Determine the (x, y) coordinate at the center of the cell enclosing the given text.  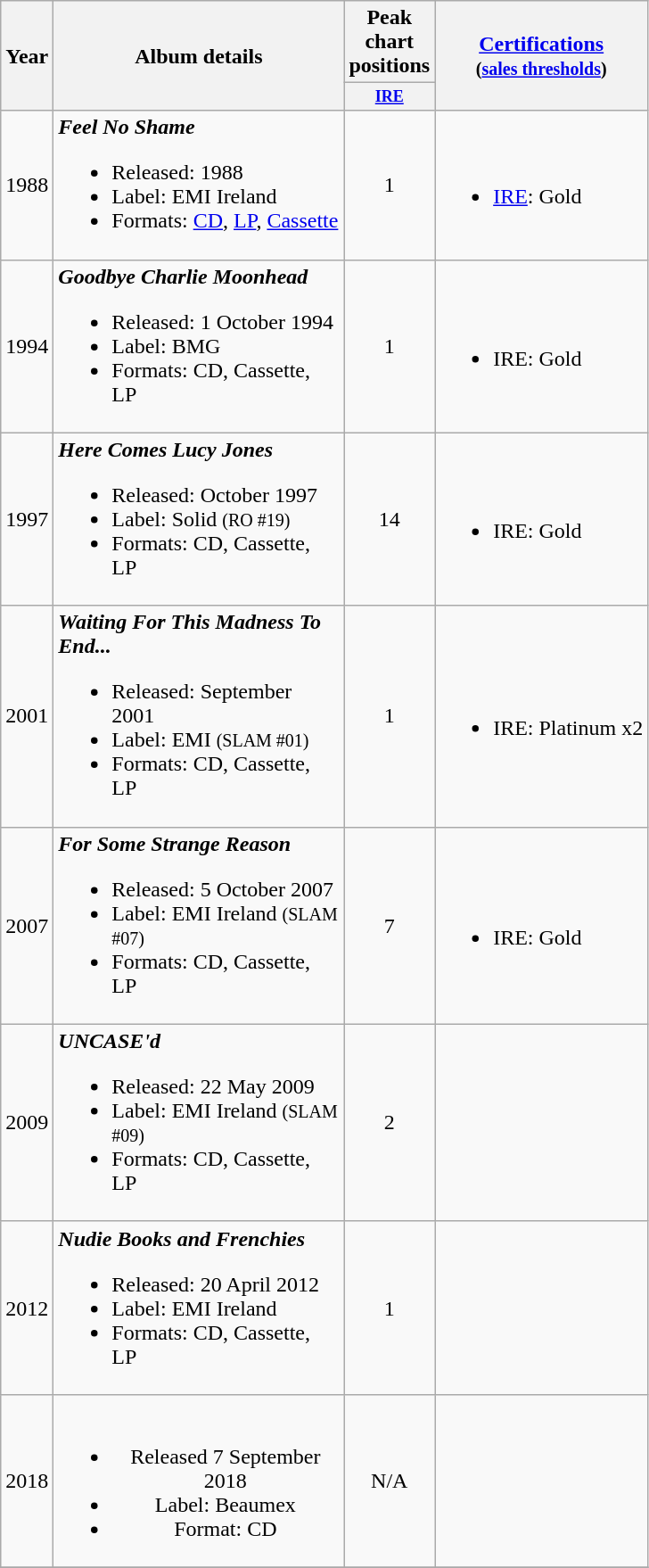
N/A (390, 1481)
1988 (27, 186)
For Some Strange ReasonReleased: 5 October 2007Label: EMI Ireland (SLAM #07)Formats: CD, Cassette, LP (199, 926)
2007 (27, 926)
Waiting For This Madness To End...Released: September 2001Label: EMI (SLAM #01)Formats: CD, Cassette, LP (199, 716)
7 (390, 926)
1997 (27, 519)
2 (390, 1122)
Peak chart positions (390, 42)
Here Comes Lucy JonesReleased: October 1997Label: Solid (RO #19)Formats: CD, Cassette, LP (199, 519)
Year (27, 55)
1994 (27, 346)
14 (390, 519)
Nudie Books and FrenchiesReleased: 20 April 2012Label: EMI IrelandFormats: CD, Cassette, LP (199, 1308)
Certifications(sales thresholds) (542, 55)
IRE: Platinum x2 (542, 716)
UNCASE'dReleased: 22 May 2009Label: EMI Ireland (SLAM #09)Formats: CD, Cassette, LP (199, 1122)
IRE (390, 96)
Album details (199, 55)
2001 (27, 716)
Goodbye Charlie MoonheadReleased: 1 October 1994Label: BMGFormats: CD, Cassette, LP (199, 346)
Released 7 September 2018Label: BeaumexFormat: CD (199, 1481)
2018 (27, 1481)
Feel No ShameReleased: 1988Label: EMI IrelandFormats: CD, LP, Cassette (199, 186)
2012 (27, 1308)
2009 (27, 1122)
